Pinpoint the cell where the given text exists, returning its [x, y] midpoint coordinate. 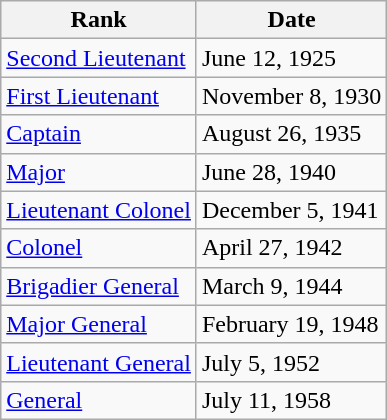
April 27, 1942 [291, 248]
Date [291, 20]
July 11, 1958 [291, 400]
August 26, 1935 [291, 134]
General [99, 400]
First Lieutenant [99, 96]
November 8, 1930 [291, 96]
Rank [99, 20]
Major [99, 172]
Second Lieutenant [99, 58]
Colonel [99, 248]
March 9, 1944 [291, 286]
June 28, 1940 [291, 172]
December 5, 1941 [291, 210]
July 5, 1952 [291, 362]
Lieutenant Colonel [99, 210]
Brigadier General [99, 286]
Captain [99, 134]
June 12, 1925 [291, 58]
February 19, 1948 [291, 324]
Lieutenant General [99, 362]
Major General [99, 324]
